For the text-containing cell, return its midpoint in [X, Y] coordinate format. 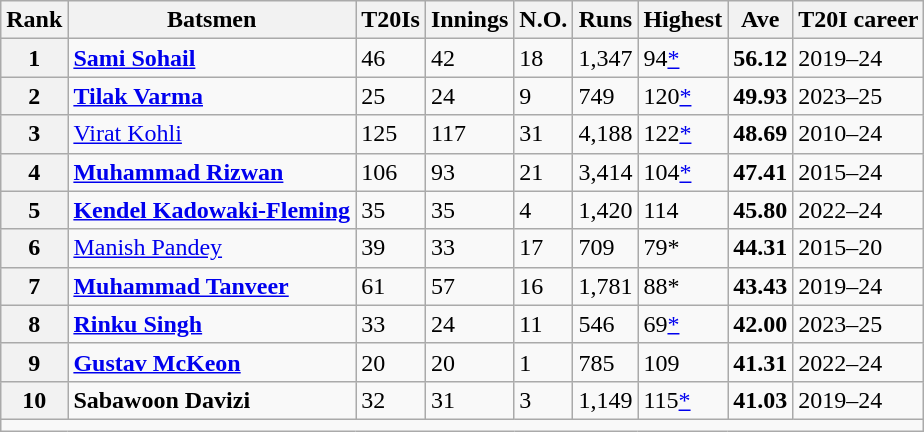
Highest [683, 20]
Innings [469, 20]
43.43 [760, 286]
93 [469, 172]
45.80 [760, 210]
122* [683, 134]
94* [683, 58]
10 [34, 400]
11 [544, 324]
709 [606, 248]
125 [391, 134]
16 [544, 286]
42.00 [760, 324]
39 [391, 248]
120* [683, 96]
2015–20 [858, 248]
Muhammad Rizwan [212, 172]
48.69 [760, 134]
Muhammad Tanveer [212, 286]
Manish Pandey [212, 248]
18 [544, 58]
Runs [606, 20]
42 [469, 58]
7 [34, 286]
109 [683, 362]
Ave [760, 20]
Kendel Kadowaki-Fleming [212, 210]
69* [683, 324]
46 [391, 58]
749 [606, 96]
57 [469, 286]
106 [391, 172]
N.O. [544, 20]
49.93 [760, 96]
21 [544, 172]
44.31 [760, 248]
41.03 [760, 400]
25 [391, 96]
117 [469, 134]
79* [683, 248]
Gustav McKeon [212, 362]
88* [683, 286]
Sami Sohail [212, 58]
5 [34, 210]
1,781 [606, 286]
4,188 [606, 134]
1,149 [606, 400]
Rank [34, 20]
546 [606, 324]
2 [34, 96]
T20Is [391, 20]
41.31 [760, 362]
17 [544, 248]
Tilak Varma [212, 96]
115* [683, 400]
1,347 [606, 58]
Rinku Singh [212, 324]
8 [34, 324]
Virat Kohli [212, 134]
114 [683, 210]
2010–24 [858, 134]
1,420 [606, 210]
6 [34, 248]
3,414 [606, 172]
2015–24 [858, 172]
61 [391, 286]
32 [391, 400]
Batsmen [212, 20]
Sabawoon Davizi [212, 400]
T20I career [858, 20]
47.41 [760, 172]
56.12 [760, 58]
104* [683, 172]
785 [606, 362]
